Search for the cell housing the specified text and yield its (X, Y) center coordinate. 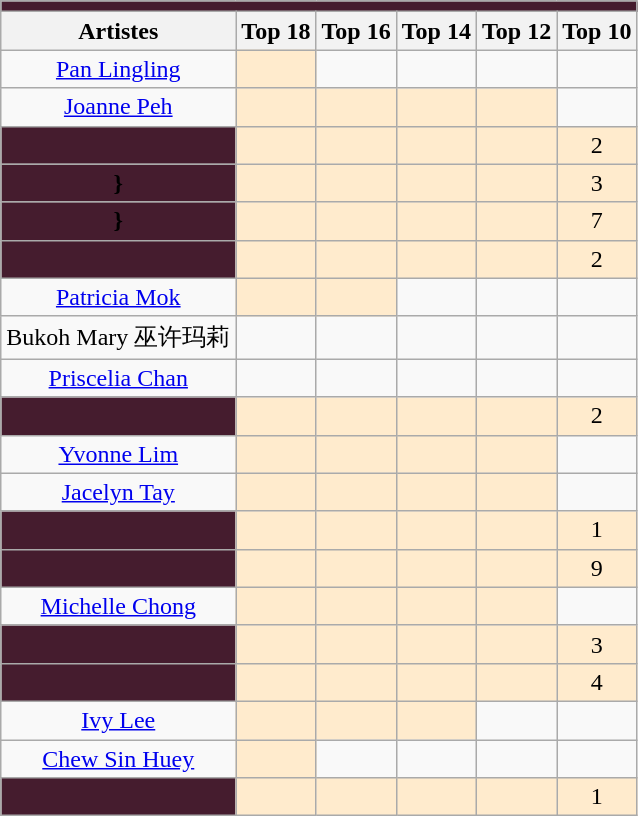
Pan Lingling (118, 69)
Priscelia Chan (118, 378)
Top 10 (597, 31)
Yvonne Lim (118, 454)
Top 14 (436, 31)
Chew Sin Huey (118, 759)
Top 18 (276, 31)
Joanne Peh (118, 107)
7 (597, 221)
Michelle Chong (118, 606)
Ivy Lee (118, 720)
Artistes (118, 31)
Patricia Mok (118, 297)
Bukoh Mary 巫许玛莉 (118, 338)
9 (597, 568)
Top 12 (516, 31)
Jacelyn Tay (118, 492)
Top 16 (356, 31)
4 (597, 682)
